Determine the [x, y] coordinate at the center of the cell enclosing the given text.  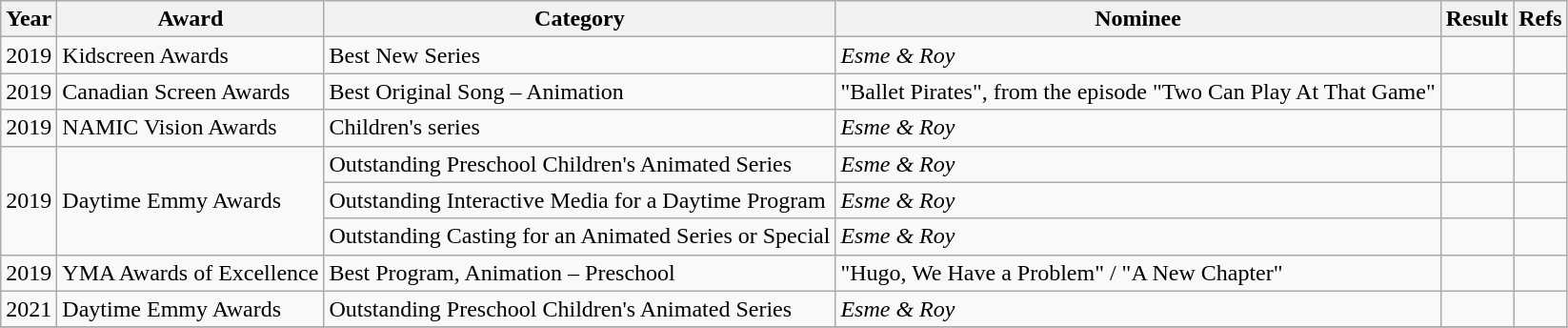
Best Original Song – Animation [579, 92]
Category [579, 19]
"Hugo, We Have a Problem" / "A New Chapter" [1137, 273]
"Ballet Pirates", from the episode "Two Can Play At That Game" [1137, 92]
Canadian Screen Awards [191, 92]
Result [1477, 19]
Refs [1540, 19]
Children's series [579, 128]
2021 [29, 309]
NAMIC Vision Awards [191, 128]
Nominee [1137, 19]
Best New Series [579, 55]
Award [191, 19]
Kidscreen Awards [191, 55]
Outstanding Casting for an Animated Series or Special [579, 236]
Year [29, 19]
Best Program, Animation – Preschool [579, 273]
Outstanding Interactive Media for a Daytime Program [579, 200]
YMA Awards of Excellence [191, 273]
